Find where the given text appears and provide that cell's center as [x, y] coordinate. 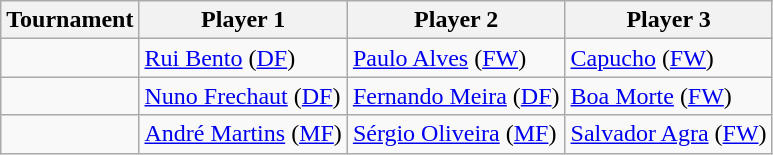
Salvador Agra (FW) [668, 134]
Rui Bento (DF) [243, 58]
Tournament [70, 20]
Capucho (FW) [668, 58]
Sérgio Oliveira (MF) [456, 134]
Paulo Alves (FW) [456, 58]
Player 3 [668, 20]
Boa Morte (FW) [668, 96]
Nuno Frechaut (DF) [243, 96]
Player 2 [456, 20]
André Martins (MF) [243, 134]
Player 1 [243, 20]
Fernando Meira (DF) [456, 96]
